Return (x, y) of the center of cell containing provided text 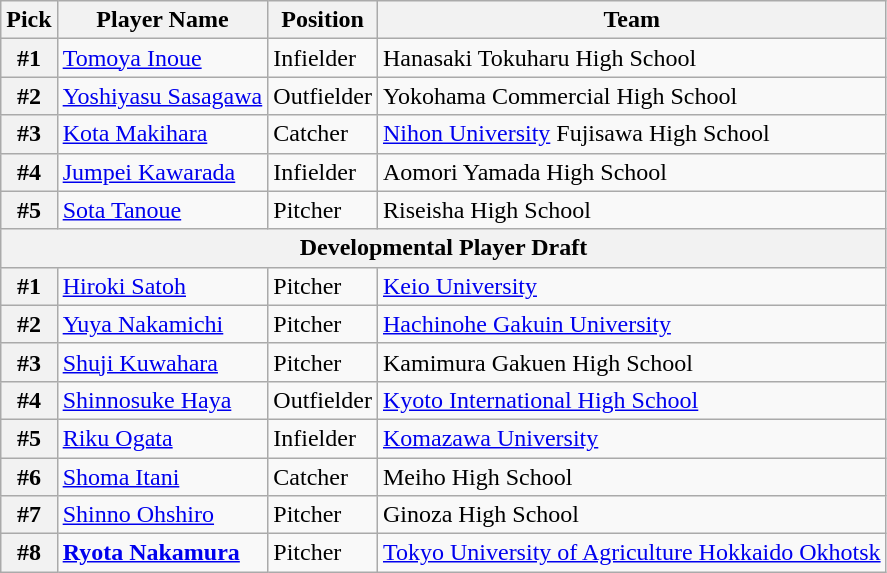
Hachinohe Gakuin University (632, 324)
Keio University (632, 286)
Kamimura Gakuen High School (632, 362)
Position (323, 20)
Kota Makihara (162, 134)
Shinno Ohshiro (162, 515)
Ginoza High School (632, 515)
Yokohama Commercial High School (632, 96)
Ryota Nakamura (162, 553)
Riseisha High School (632, 210)
Pick (29, 20)
Shoma Itani (162, 477)
Shuji Kuwahara (162, 362)
Tokyo University of Agriculture Hokkaido Okhotsk (632, 553)
Nihon University Fujisawa High School (632, 134)
Meiho High School (632, 477)
Yuya Nakamichi (162, 324)
Developmental Player Draft (444, 248)
Jumpei Kawarada (162, 172)
Team (632, 20)
Hanasaki Tokuharu High School (632, 58)
#6 (29, 477)
#7 (29, 515)
#8 (29, 553)
Hiroki Satoh (162, 286)
Player Name (162, 20)
Shinnosuke Haya (162, 400)
Aomori Yamada High School (632, 172)
Yoshiyasu Sasagawa (162, 96)
Komazawa University (632, 438)
Tomoya Inoue (162, 58)
Riku Ogata (162, 438)
Sota Tanoue (162, 210)
Kyoto International High School (632, 400)
